Provide the (X, Y) coordinate of the cell's center where the given text is located.  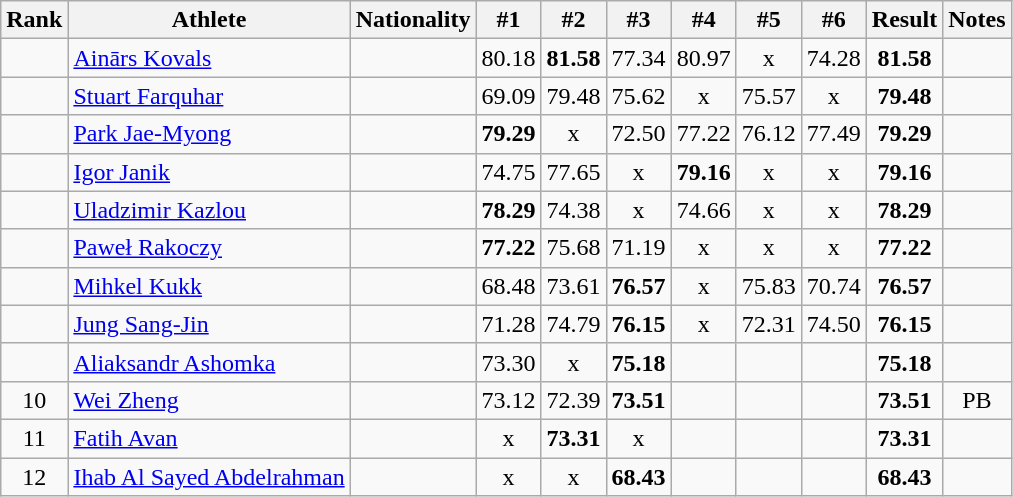
Wei Zheng (209, 400)
#6 (834, 20)
#1 (508, 20)
11 (34, 438)
Fatih Avan (209, 438)
72.39 (574, 400)
74.50 (834, 324)
Ihab Al Sayed Abdelrahman (209, 477)
68.48 (508, 286)
76.12 (768, 134)
Stuart Farquhar (209, 96)
69.09 (508, 96)
74.75 (508, 172)
80.97 (704, 58)
#5 (768, 20)
Park Jae-Myong (209, 134)
75.57 (768, 96)
Jung Sang-Jin (209, 324)
12 (34, 477)
77.34 (638, 58)
71.28 (508, 324)
70.74 (834, 286)
75.83 (768, 286)
72.50 (638, 134)
75.62 (638, 96)
80.18 (508, 58)
10 (34, 400)
77.49 (834, 134)
74.79 (574, 324)
Paweł Rakoczy (209, 248)
73.12 (508, 400)
Notes (977, 20)
Uladzimir Kazlou (209, 210)
PB (977, 400)
#4 (704, 20)
71.19 (638, 248)
Igor Janik (209, 172)
73.30 (508, 362)
72.31 (768, 324)
74.66 (704, 210)
75.68 (574, 248)
74.38 (574, 210)
Athlete (209, 20)
#3 (638, 20)
77.65 (574, 172)
Nationality (413, 20)
73.61 (574, 286)
Result (904, 20)
Rank (34, 20)
Mihkel Kukk (209, 286)
#2 (574, 20)
Aliaksandr Ashomka (209, 362)
74.28 (834, 58)
Ainārs Kovals (209, 58)
